Pinpoint the cell where the given text exists, returning its (X, Y) midpoint coordinate. 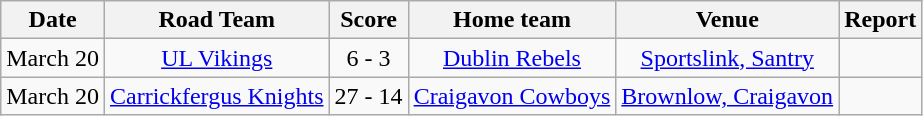
Venue (728, 20)
Sportslink, Santry (728, 58)
Score (368, 20)
Dublin Rebels (512, 58)
UL Vikings (216, 58)
6 - 3 (368, 58)
Road Team (216, 20)
Date (53, 20)
27 - 14 (368, 96)
Home team (512, 20)
Brownlow, Craigavon (728, 96)
Carrickfergus Knights (216, 96)
Report (880, 20)
Craigavon Cowboys (512, 96)
